From the cell containing the given text, extract its center point as [x, y] coordinate. 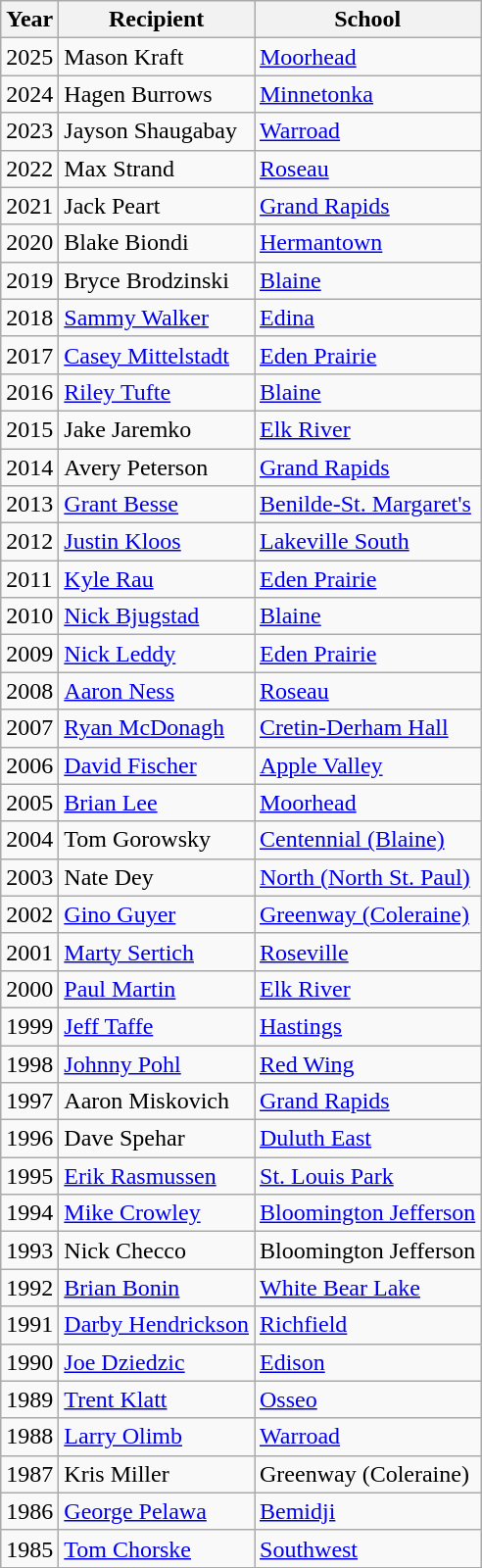
Hermantown [368, 243]
1986 [29, 1511]
Apple Valley [368, 765]
Red Wing [368, 1063]
2025 [29, 57]
Jayson Shaugabay [157, 131]
Riley Tufte [157, 392]
Roseville [368, 952]
2006 [29, 765]
2011 [29, 579]
Brian Lee [157, 803]
Paul Martin [157, 989]
2017 [29, 355]
Centennial (Blaine) [368, 840]
Jeff Taffe [157, 1026]
Kris Miller [157, 1474]
Dave Spehar [157, 1139]
North (North St. Paul) [368, 877]
2005 [29, 803]
1995 [29, 1176]
1987 [29, 1474]
Jack Peart [157, 206]
Year [29, 20]
Bryce Brodzinski [157, 280]
Mason Kraft [157, 57]
2009 [29, 654]
Jake Jaremko [157, 429]
Darby Hendrickson [157, 1325]
1993 [29, 1250]
1996 [29, 1139]
Grant Besse [157, 505]
Bemidji [368, 1511]
2007 [29, 728]
1990 [29, 1362]
Max Strand [157, 169]
2019 [29, 280]
2004 [29, 840]
2014 [29, 467]
2001 [29, 952]
Aaron Miskovich [157, 1102]
Edison [368, 1362]
David Fischer [157, 765]
School [368, 20]
Justin Kloos [157, 542]
Brian Bonin [157, 1288]
1999 [29, 1026]
Blake Biondi [157, 243]
White Bear Lake [368, 1288]
Trent Klatt [157, 1399]
Casey Mittelstadt [157, 355]
2023 [29, 131]
Sammy Walker [157, 318]
1989 [29, 1399]
2015 [29, 429]
Hastings [368, 1026]
2013 [29, 505]
Nick Leddy [157, 654]
1992 [29, 1288]
1988 [29, 1437]
Nick Bjugstad [157, 616]
Nate Dey [157, 877]
Erik Rasmussen [157, 1176]
Tom Chorske [157, 1548]
Duluth East [368, 1139]
2021 [29, 206]
Southwest [368, 1548]
2012 [29, 542]
2022 [29, 169]
Benilde-St. Margaret's [368, 505]
St. Louis Park [368, 1176]
Larry Olimb [157, 1437]
2000 [29, 989]
Osseo [368, 1399]
1998 [29, 1063]
Ryan McDonagh [157, 728]
2020 [29, 243]
2016 [29, 392]
1997 [29, 1102]
Minnetonka [368, 94]
1991 [29, 1325]
Tom Gorowsky [157, 840]
2018 [29, 318]
Richfield [368, 1325]
Hagen Burrows [157, 94]
Kyle Rau [157, 579]
1994 [29, 1213]
George Pelawa [157, 1511]
2003 [29, 877]
2002 [29, 914]
2008 [29, 691]
Joe Dziedzic [157, 1362]
Cretin-Derham Hall [368, 728]
2024 [29, 94]
Johnny Pohl [157, 1063]
1985 [29, 1548]
Avery Peterson [157, 467]
Lakeville South [368, 542]
Mike Crowley [157, 1213]
Aaron Ness [157, 691]
Gino Guyer [157, 914]
2010 [29, 616]
Edina [368, 318]
Recipient [157, 20]
Nick Checco [157, 1250]
Marty Sertich [157, 952]
